For the text-containing cell, return its midpoint in [X, Y] coordinate format. 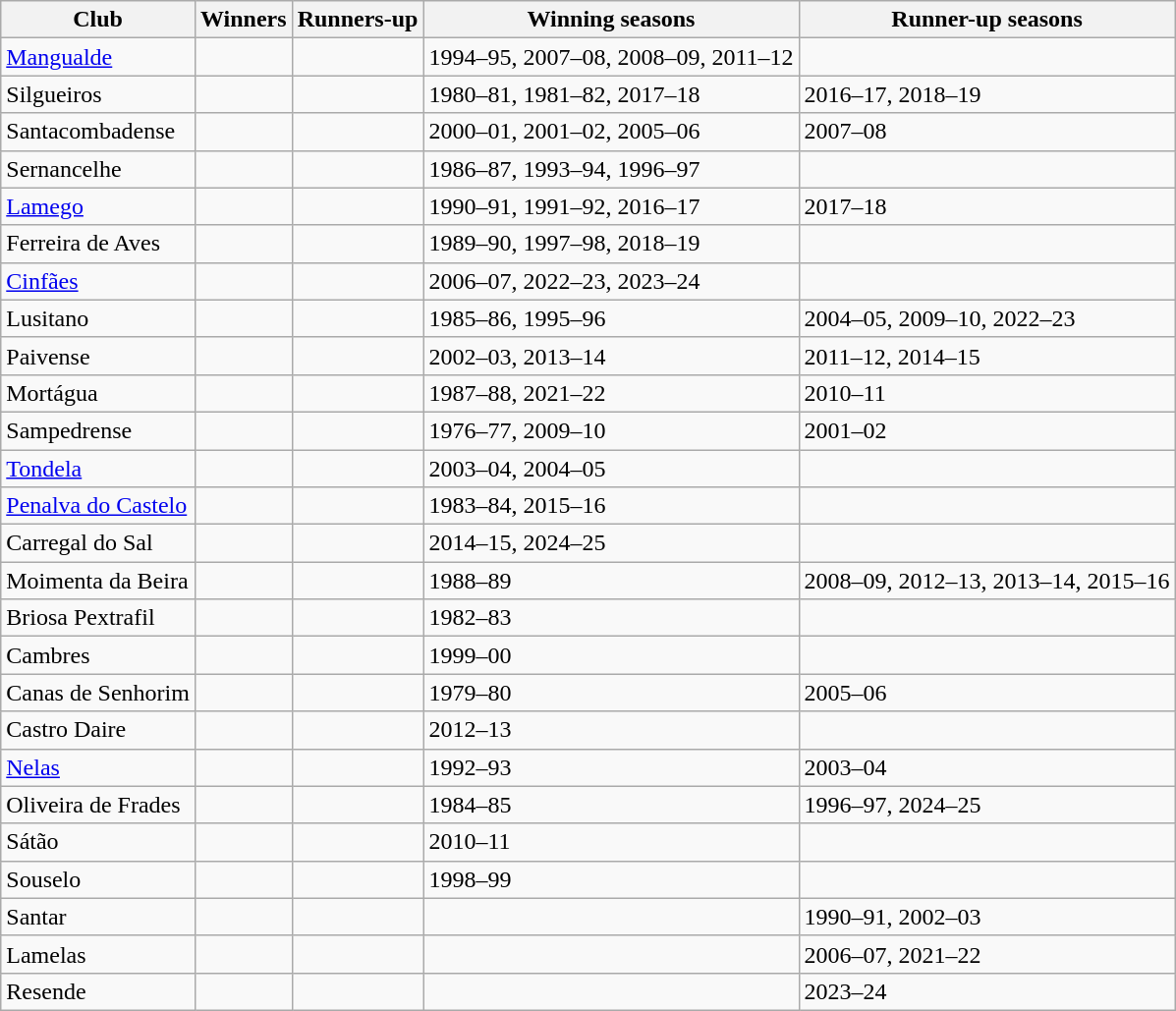
Tondela [98, 469]
2017–18 [986, 206]
Oliveira de Frades [98, 805]
Mortágua [98, 393]
Briosa Pextrafil [98, 618]
Club [98, 20]
Runners-up [358, 20]
Nelas [98, 767]
2008–09, 2012–13, 2013–14, 2015–16 [986, 581]
Souselo [98, 879]
2014–15, 2024–25 [611, 543]
1990–91, 1991–92, 2016–17 [611, 206]
2000–01, 2001–02, 2005–06 [611, 132]
Sernancelhe [98, 169]
Santar [98, 917]
Penalva do Castelo [98, 506]
1984–85 [611, 805]
1998–99 [611, 879]
Castro Daire [98, 730]
Mangualde [98, 57]
Carregal do Sal [98, 543]
1976–77, 2009–10 [611, 430]
1990–91, 2002–03 [986, 917]
2007–08 [986, 132]
Winners [244, 20]
Cambres [98, 655]
Winning seasons [611, 20]
1979–80 [611, 693]
Silgueiros [98, 94]
2011–12, 2014–15 [986, 356]
1994–95, 2007–08, 2008–09, 2011–12 [611, 57]
Moimenta da Beira [98, 581]
2005–06 [986, 693]
1989–90, 1997–98, 2018–19 [611, 244]
Runner-up seasons [986, 20]
Santacombadense [98, 132]
1988–89 [611, 581]
2006–07, 2022–23, 2023–24 [611, 281]
2016–17, 2018–19 [986, 94]
2001–02 [986, 430]
1982–83 [611, 618]
2023–24 [986, 991]
1980–81, 1981–82, 2017–18 [611, 94]
Ferreira de Aves [98, 244]
1992–93 [611, 767]
Lusitano [98, 318]
2002–03, 2013–14 [611, 356]
Cinfães [98, 281]
2006–07, 2021–22 [986, 954]
2004–05, 2009–10, 2022–23 [986, 318]
1987–88, 2021–22 [611, 393]
Lamelas [98, 954]
Sampedrense [98, 430]
Lamego [98, 206]
Sátão [98, 842]
Paivense [98, 356]
2003–04 [986, 767]
1983–84, 2015–16 [611, 506]
Resende [98, 991]
Canas de Senhorim [98, 693]
1985–86, 1995–96 [611, 318]
1986–87, 1993–94, 1996–97 [611, 169]
2003–04, 2004–05 [611, 469]
1999–00 [611, 655]
2012–13 [611, 730]
1996–97, 2024–25 [986, 805]
